For the text-containing cell, return its midpoint in (x, y) coordinate format. 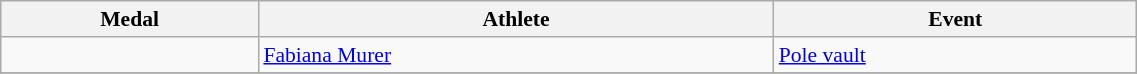
Athlete (516, 19)
Event (956, 19)
Medal (130, 19)
Pole vault (956, 55)
Fabiana Murer (516, 55)
